Identify which cell holds the provided text, then report its (X, Y) central coordinate. 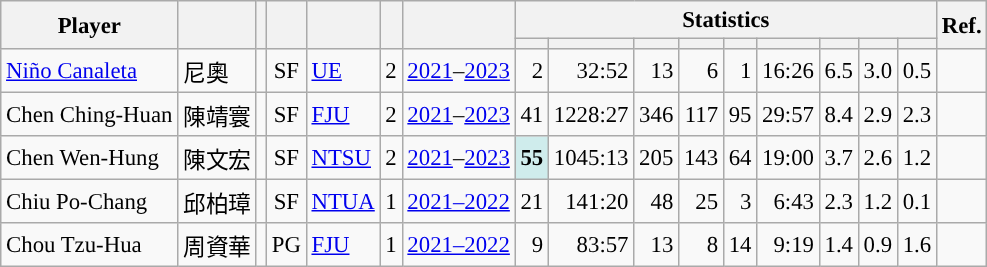
Niño Canaleta (90, 71)
3 (740, 202)
3.7 (838, 158)
143 (702, 158)
陳文宏 (217, 158)
0.1 (916, 202)
21 (532, 202)
117 (702, 115)
25 (702, 202)
141:20 (592, 202)
64 (740, 158)
32:52 (592, 71)
1045:13 (592, 158)
346 (656, 115)
FJU (343, 115)
19:00 (788, 158)
8.4 (838, 115)
205 (656, 158)
UE (343, 71)
Player (90, 25)
48 (656, 202)
NTUA (343, 202)
Ref. (961, 25)
1228:27 (592, 115)
95 (740, 115)
邱柏璋 (217, 202)
Chen Wen-Hung (90, 158)
6:43 (788, 202)
3.0 (878, 71)
16:26 (788, 71)
13 (656, 71)
2.9 (878, 115)
陳靖寰 (217, 115)
0.5 (916, 71)
6 (702, 71)
41 (532, 115)
尼奧 (217, 71)
2.6 (878, 158)
Chen Ching-Huan (90, 115)
2021–2022 (458, 202)
6.5 (838, 71)
NTSU (343, 158)
55 (532, 158)
Chiu Po-Chang (90, 202)
Statistics (726, 20)
29:57 (788, 115)
